Identify which cell holds the provided text, then report its [x, y] central coordinate. 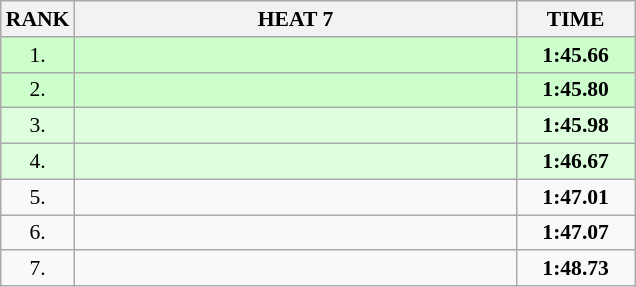
2. [38, 90]
HEAT 7 [295, 19]
6. [38, 233]
1:46.67 [576, 162]
1:48.73 [576, 269]
1:45.80 [576, 90]
1:45.98 [576, 126]
1:47.07 [576, 233]
4. [38, 162]
1. [38, 55]
TIME [576, 19]
1:45.66 [576, 55]
RANK [38, 19]
3. [38, 126]
7. [38, 269]
1:47.01 [576, 197]
5. [38, 197]
